Pinpoint the cell where the given text exists, returning its (x, y) midpoint coordinate. 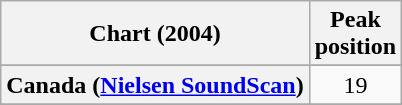
19 (355, 85)
Peakposition (355, 34)
Chart (2004) (155, 34)
Canada (Nielsen SoundScan) (155, 85)
